Extract the [x, y] coordinate from the center of the cell holding the provided text.  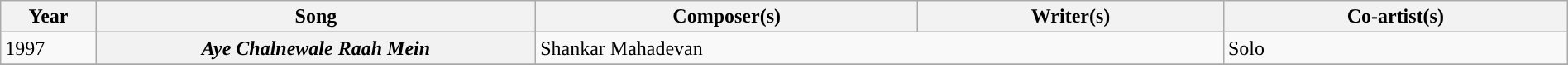
Song [316, 17]
Solo [1395, 48]
Composer(s) [727, 17]
Year [49, 17]
1997 [49, 48]
Aye Chalnewale Raah Mein [316, 48]
Shankar Mahadevan [880, 48]
Co-artist(s) [1395, 17]
Writer(s) [1071, 17]
